From the cell containing the given text, extract its center point as (X, Y) coordinate. 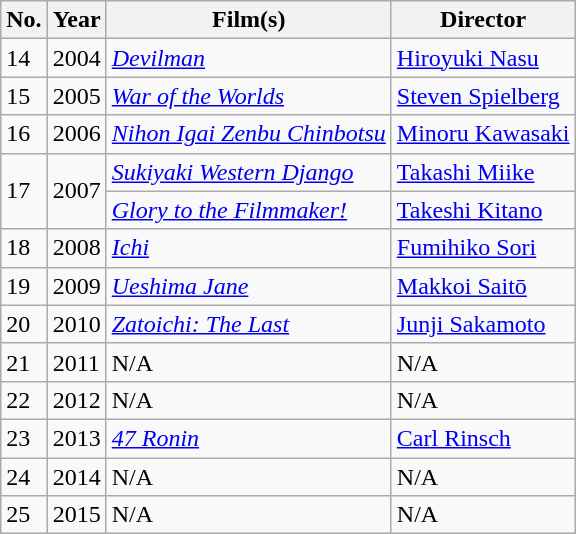
Junji Sakamoto (483, 324)
Glory to the Filmmaker! (248, 210)
17 (24, 191)
14 (24, 58)
Nihon Igai Zenbu Chinbotsu (248, 134)
15 (24, 96)
2012 (76, 400)
2013 (76, 438)
Takashi Miike (483, 172)
24 (24, 477)
Ichi (248, 248)
23 (24, 438)
47 Ronin (248, 438)
21 (24, 362)
Fumihiko Sori (483, 248)
2011 (76, 362)
Minoru Kawasaki (483, 134)
22 (24, 400)
Year (76, 20)
Carl Rinsch (483, 438)
Sukiyaki Western Django (248, 172)
Film(s) (248, 20)
Makkoi Saitō (483, 286)
16 (24, 134)
2004 (76, 58)
2015 (76, 515)
2010 (76, 324)
2005 (76, 96)
Devilman (248, 58)
Zatoichi: The Last (248, 324)
20 (24, 324)
Ueshima Jane (248, 286)
War of the Worlds (248, 96)
19 (24, 286)
18 (24, 248)
25 (24, 515)
2007 (76, 191)
2006 (76, 134)
No. (24, 20)
2008 (76, 248)
2014 (76, 477)
Takeshi Kitano (483, 210)
2009 (76, 286)
Hiroyuki Nasu (483, 58)
Steven Spielberg (483, 96)
Director (483, 20)
